Scan for the cell matching the given text and deliver its (x, y) coordinate at center. 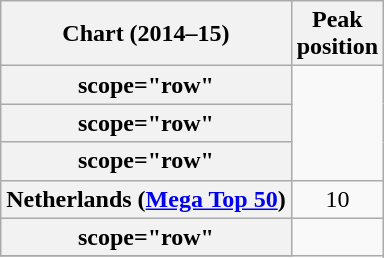
Netherlands (Mega Top 50) (146, 199)
10 (337, 199)
Chart (2014–15) (146, 34)
Peakposition (337, 34)
